Find where the given text appears and provide that cell's center as [X, Y] coordinate. 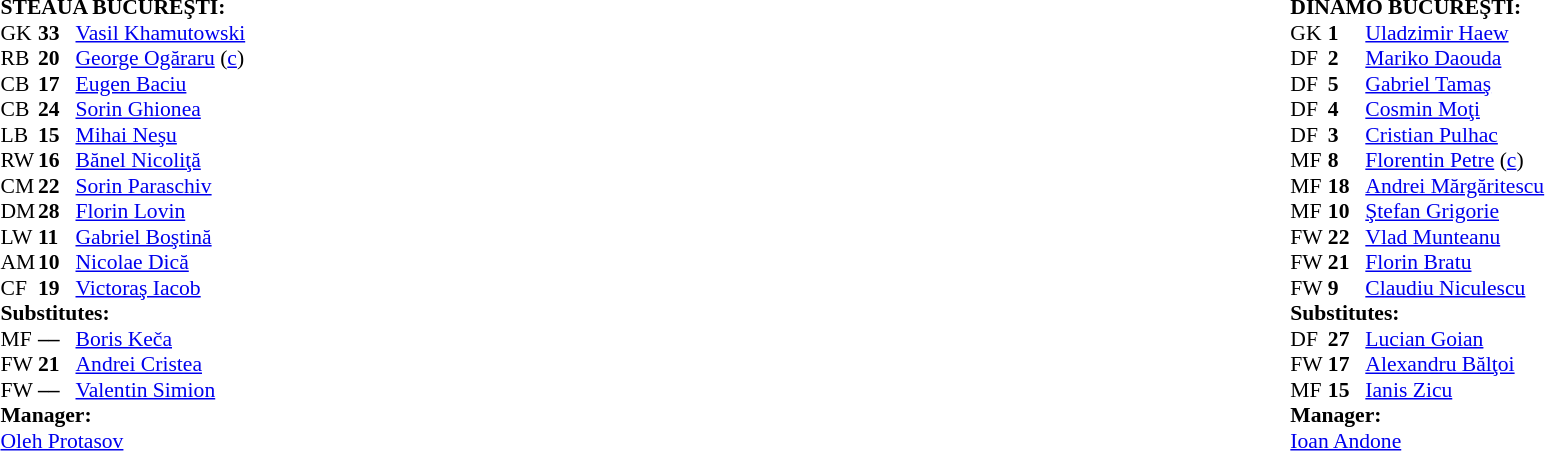
28 [57, 211]
Gabriel Boştină [161, 237]
Mariko Daouda [1454, 59]
Ianis Zicu [1454, 390]
Cosmin Moţi [1454, 109]
Lucian Goian [1454, 339]
George Ogăraru (c) [161, 59]
Claudiu Niculescu [1454, 288]
Andrei Mărgăritescu [1454, 186]
33 [57, 33]
Nicolae Dică [161, 263]
Sorin Paraschiv [161, 186]
CF [19, 288]
Vasil Khamutowski [161, 33]
RB [19, 59]
LW [19, 237]
19 [57, 288]
2 [1347, 59]
RW [19, 161]
Uladzimir Haew [1454, 33]
Ştefan Grigorie [1454, 211]
DM [19, 211]
AM [19, 263]
Florin Bratu [1454, 263]
3 [1347, 135]
Florin Lovin [161, 211]
Boris Keča [161, 339]
9 [1347, 288]
11 [57, 237]
5 [1347, 84]
Florentin Petre (c) [1454, 161]
Andrei Cristea [161, 365]
8 [1347, 161]
Eugen Baciu [161, 84]
Mihai Neşu [161, 135]
1 [1347, 33]
LB [19, 135]
Bănel Nicoliţă [161, 161]
4 [1347, 109]
Sorin Ghionea [161, 109]
Vlad Munteanu [1454, 237]
Victoraş Iacob [161, 288]
Cristian Pulhac [1454, 135]
20 [57, 59]
16 [57, 161]
CM [19, 186]
Gabriel Tamaş [1454, 84]
18 [1347, 186]
24 [57, 109]
27 [1347, 339]
Alexandru Bălţoi [1454, 365]
Valentin Simion [161, 390]
